Capture the cell that displays the provided text and extract its [x, y] central coordinate. 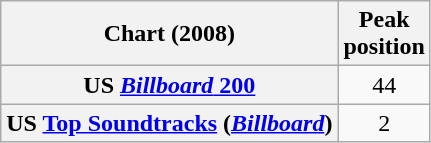
2 [384, 123]
44 [384, 85]
US Billboard 200 [170, 85]
US Top Soundtracks (Billboard) [170, 123]
Peakposition [384, 34]
Chart (2008) [170, 34]
